From the cell containing the given text, extract its center point as [x, y] coordinate. 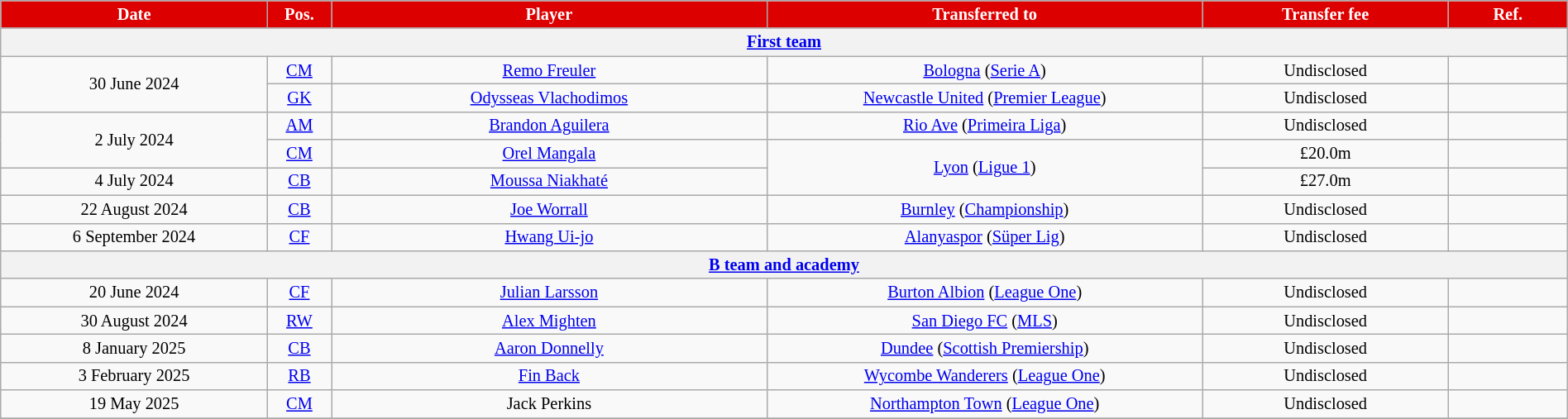
First team [784, 42]
AM [299, 126]
8 January 2025 [134, 348]
Rio Ave (Primeira Liga) [984, 126]
B team and academy [784, 264]
Transferred to [984, 14]
Brandon Aguilera [549, 126]
22 August 2024 [134, 209]
Burton Albion (League One) [984, 293]
£20.0m [1325, 154]
Julian Larsson [549, 293]
Player [549, 14]
Fin Back [549, 376]
Bologna (Serie A) [984, 70]
Ref. [1508, 14]
Hwang Ui-jo [549, 237]
Moussa Niakhaté [549, 181]
£27.0m [1325, 181]
Burnley (Championship) [984, 209]
2 July 2024 [134, 139]
GK [299, 98]
RB [299, 376]
Jack Perkins [549, 404]
Lyon (Ligue 1) [984, 167]
Alex Mighten [549, 321]
RW [299, 321]
Newcastle United (Premier League) [984, 98]
Orel Mangala [549, 154]
Date [134, 14]
Transfer fee [1325, 14]
3 February 2025 [134, 376]
Wycombe Wanderers (League One) [984, 376]
Alanyaspor (Süper Lig) [984, 237]
Joe Worrall [549, 209]
6 September 2024 [134, 237]
Dundee (Scottish Premiership) [984, 348]
30 June 2024 [134, 84]
19 May 2025 [134, 404]
20 June 2024 [134, 293]
Pos. [299, 14]
30 August 2024 [134, 321]
San Diego FC (MLS) [984, 321]
Remo Freuler [549, 70]
Aaron Donnelly [549, 348]
4 July 2024 [134, 181]
Northampton Town (League One) [984, 404]
Odysseas Vlachodimos [549, 98]
